Return the (x, y) coordinate for the center point of the cell that contains the specified text.  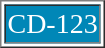
CD-123 (52, 24)
